Pinpoint the cell where the given text exists, returning its (X, Y) midpoint coordinate. 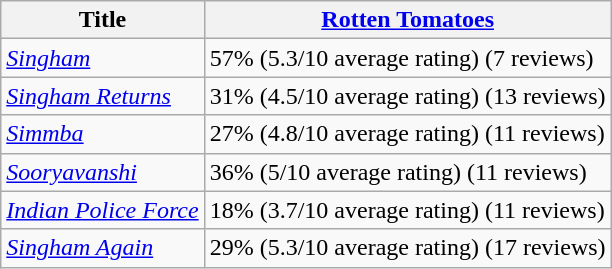
Rotten Tomatoes (408, 20)
Sooryavanshi (102, 172)
Singham Returns (102, 96)
36% (5/10 average rating) (11 reviews) (408, 172)
Title (102, 20)
Singham (102, 58)
Indian Police Force (102, 210)
18% (3.7/10 average rating) (11 reviews) (408, 210)
Simmba (102, 134)
57% (5.3/10 average rating) (7 reviews) (408, 58)
27% (4.8/10 average rating) (11 reviews) (408, 134)
31% (4.5/10 average rating) (13 reviews) (408, 96)
29% (5.3/10 average rating) (17 reviews) (408, 248)
Singham Again (102, 248)
